Return [X, Y] of the center of cell containing provided text 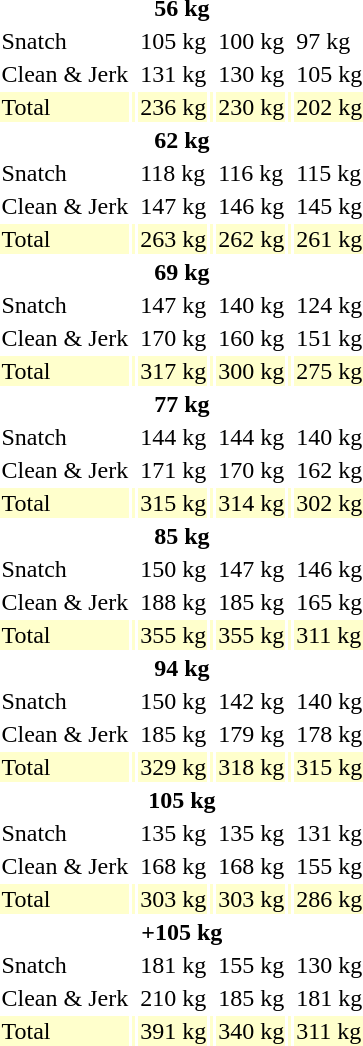
230 kg [252, 107]
210 kg [174, 998]
314 kg [252, 503]
318 kg [252, 767]
131 kg [174, 74]
300 kg [252, 371]
171 kg [174, 470]
100 kg [252, 41]
262 kg [252, 239]
118 kg [174, 173]
155 kg [252, 965]
181 kg [174, 965]
236 kg [174, 107]
142 kg [252, 701]
329 kg [174, 767]
391 kg [174, 1031]
160 kg [252, 338]
340 kg [252, 1031]
315 kg [174, 503]
116 kg [252, 173]
179 kg [252, 734]
188 kg [174, 602]
140 kg [252, 305]
317 kg [174, 371]
130 kg [252, 74]
263 kg [174, 239]
146 kg [252, 206]
105 kg [174, 41]
